For the text-containing cell, return its midpoint in (X, Y) coordinate format. 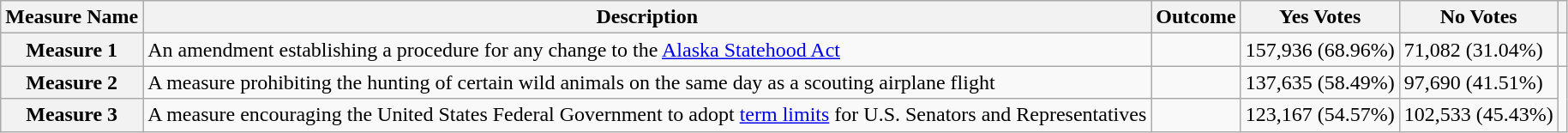
Yes Votes (1320, 17)
Measure 2 (72, 82)
97,690 (41.51%) (1478, 82)
A measure encouraging the United States Federal Government to adopt term limits for U.S. Senators and Representatives (647, 115)
137,635 (58.49%) (1320, 82)
No Votes (1478, 17)
157,936 (68.96%) (1320, 50)
Measure Name (72, 17)
102,533 (45.43%) (1478, 115)
An amendment establishing a procedure for any change to the Alaska Statehood Act (647, 50)
Measure 1 (72, 50)
Outcome (1196, 17)
A measure prohibiting the hunting of certain wild animals on the same day as a scouting airplane flight (647, 82)
Measure 3 (72, 115)
71,082 (31.04%) (1478, 50)
123,167 (54.57%) (1320, 115)
Description (647, 17)
